Capture the cell that displays the provided text and extract its [x, y] central coordinate. 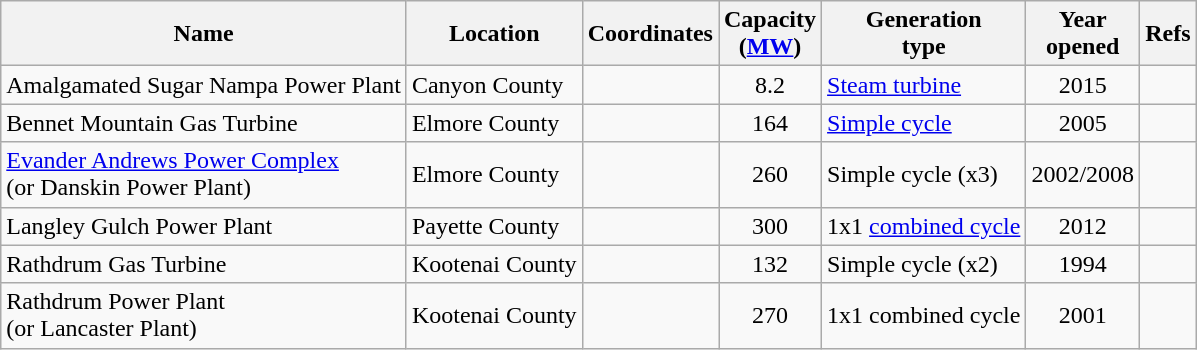
Refs [1168, 34]
Name [204, 34]
1994 [1083, 264]
Simple cycle (x2) [924, 264]
Rathdrum Power Plant(or Lancaster Plant) [204, 316]
Payette County [494, 226]
2015 [1083, 85]
2001 [1083, 316]
Yearopened [1083, 34]
Coordinates [650, 34]
2012 [1083, 226]
Amalgamated Sugar Nampa Power Plant [204, 85]
Simple cycle (x3) [924, 174]
132 [770, 264]
Rathdrum Gas Turbine [204, 264]
Generationtype [924, 34]
2005 [1083, 123]
270 [770, 316]
Evander Andrews Power Complex(or Danskin Power Plant) [204, 174]
Location [494, 34]
Langley Gulch Power Plant [204, 226]
164 [770, 123]
Bennet Mountain Gas Turbine [204, 123]
260 [770, 174]
8.2 [770, 85]
300 [770, 226]
Simple cycle [924, 123]
2002/2008 [1083, 174]
Canyon County [494, 85]
Capacity(MW) [770, 34]
Steam turbine [924, 85]
